Determine the (X, Y) coordinate at the center of the cell enclosing the given text.  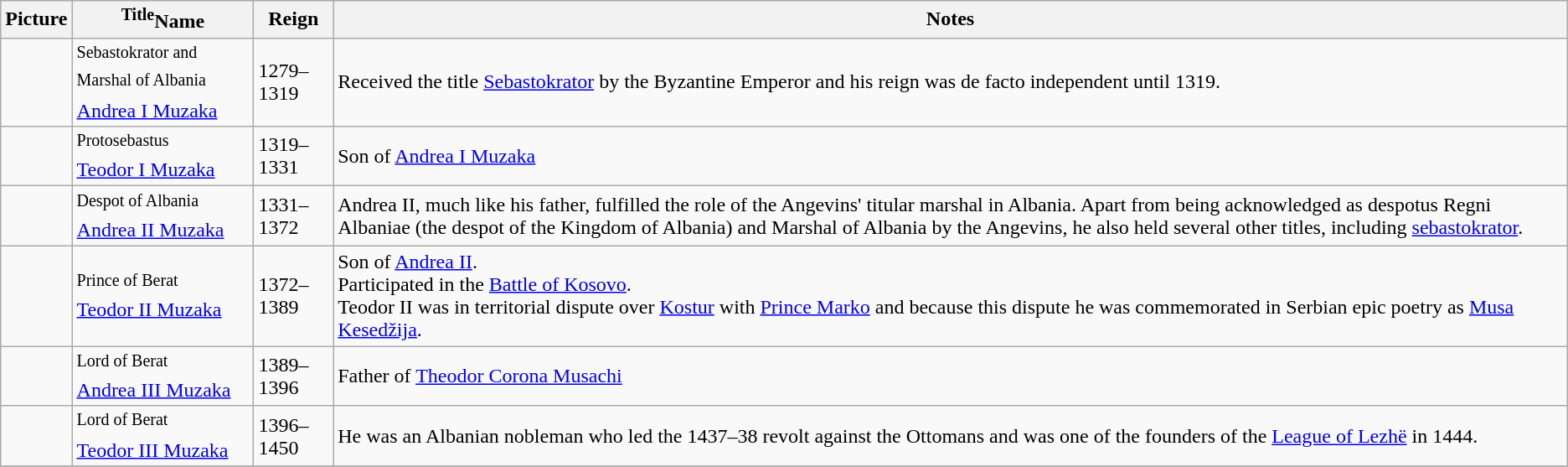
1372–1389 (293, 295)
Despot of AlbaniaAndrea II Muzaka (162, 216)
Lord of BeratTeodor III Muzaka (162, 436)
Father of Theodor Corona Musachi (951, 376)
1389–1396 (293, 376)
Notes (951, 20)
TitleName (162, 20)
Son of Andrea I Muzaka (951, 156)
Sebastokrator and Marshal of AlbaniaAndrea I Muzaka (162, 82)
Picture (37, 20)
Lord of BeratAndrea III Muzaka (162, 376)
1396–1450 (293, 436)
Prince of BeratTeodor II Muzaka (162, 295)
1331–1372 (293, 216)
Received the title Sebastokrator by the Byzantine Emperor and his reign was de facto independent until 1319. (951, 82)
ProtosebastusTeodor I Muzaka (162, 156)
He was an Albanian nobleman who led the 1437–38 revolt against the Ottomans and was one of the founders of the League of Lezhë in 1444. (951, 436)
1279–1319 (293, 82)
1319–1331 (293, 156)
Reign (293, 20)
